Pinpoint the cell where the given text exists, returning its (x, y) midpoint coordinate. 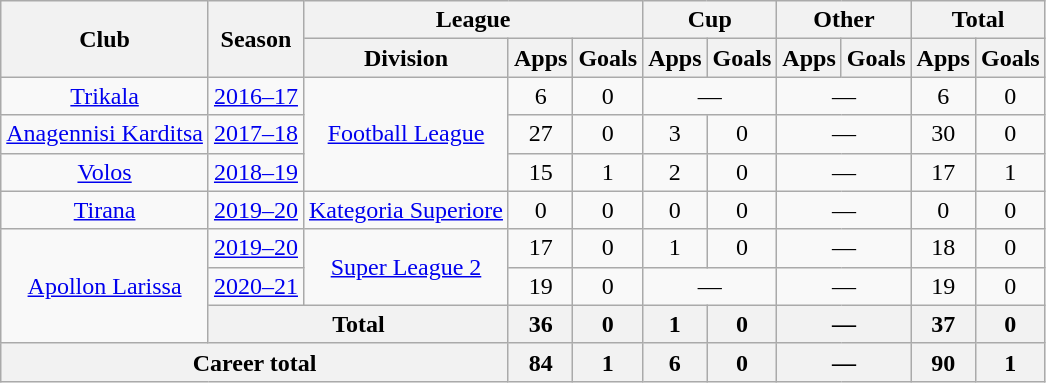
2017–18 (256, 134)
Career total (255, 362)
Cup (710, 20)
Other (844, 20)
18 (943, 248)
2018–19 (256, 172)
2 (675, 172)
84 (540, 362)
Trikala (105, 96)
27 (540, 134)
2020–21 (256, 286)
League (472, 20)
Tirana (105, 210)
90 (943, 362)
Kategoria Superiore (406, 210)
30 (943, 134)
36 (540, 324)
Super League 2 (406, 267)
15 (540, 172)
37 (943, 324)
Season (256, 39)
Football League (406, 134)
Club (105, 39)
Volos (105, 172)
Division (406, 58)
Anagennisi Karditsa (105, 134)
3 (675, 134)
2016–17 (256, 96)
Apollon Larissa (105, 286)
